From the cell containing the given text, extract its center point as [x, y] coordinate. 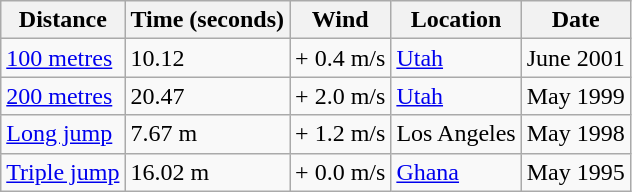
+ 1.2 m/s [340, 134]
7.67 m [208, 134]
20.47 [208, 96]
May 1999 [576, 96]
Distance [63, 20]
June 2001 [576, 58]
16.02 m [208, 172]
200 metres [63, 96]
Ghana [456, 172]
Time (seconds) [208, 20]
Wind [340, 20]
Date [576, 20]
+ 0.0 m/s [340, 172]
Triple jump [63, 172]
May 1998 [576, 134]
Long jump [63, 134]
+ 2.0 m/s [340, 96]
+ 0.4 m/s [340, 58]
100 metres [63, 58]
10.12 [208, 58]
May 1995 [576, 172]
Los Angeles [456, 134]
Location [456, 20]
